Capture the cell that displays the provided text and extract its (X, Y) central coordinate. 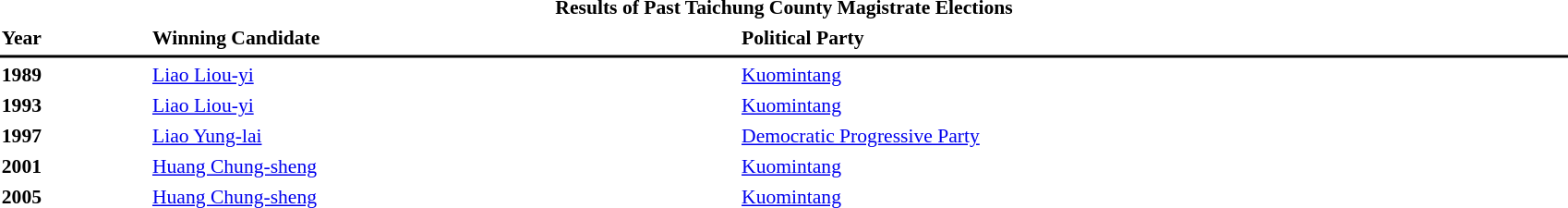
1997 (74, 136)
1989 (74, 75)
Winning Candidate (443, 38)
2001 (74, 166)
Democratic Progressive Party (1154, 136)
Year (74, 38)
Liao Yung-lai (443, 136)
1993 (74, 105)
Political Party (1154, 38)
Huang Chung-sheng (443, 166)
